Return [x, y] of the center of cell containing provided text 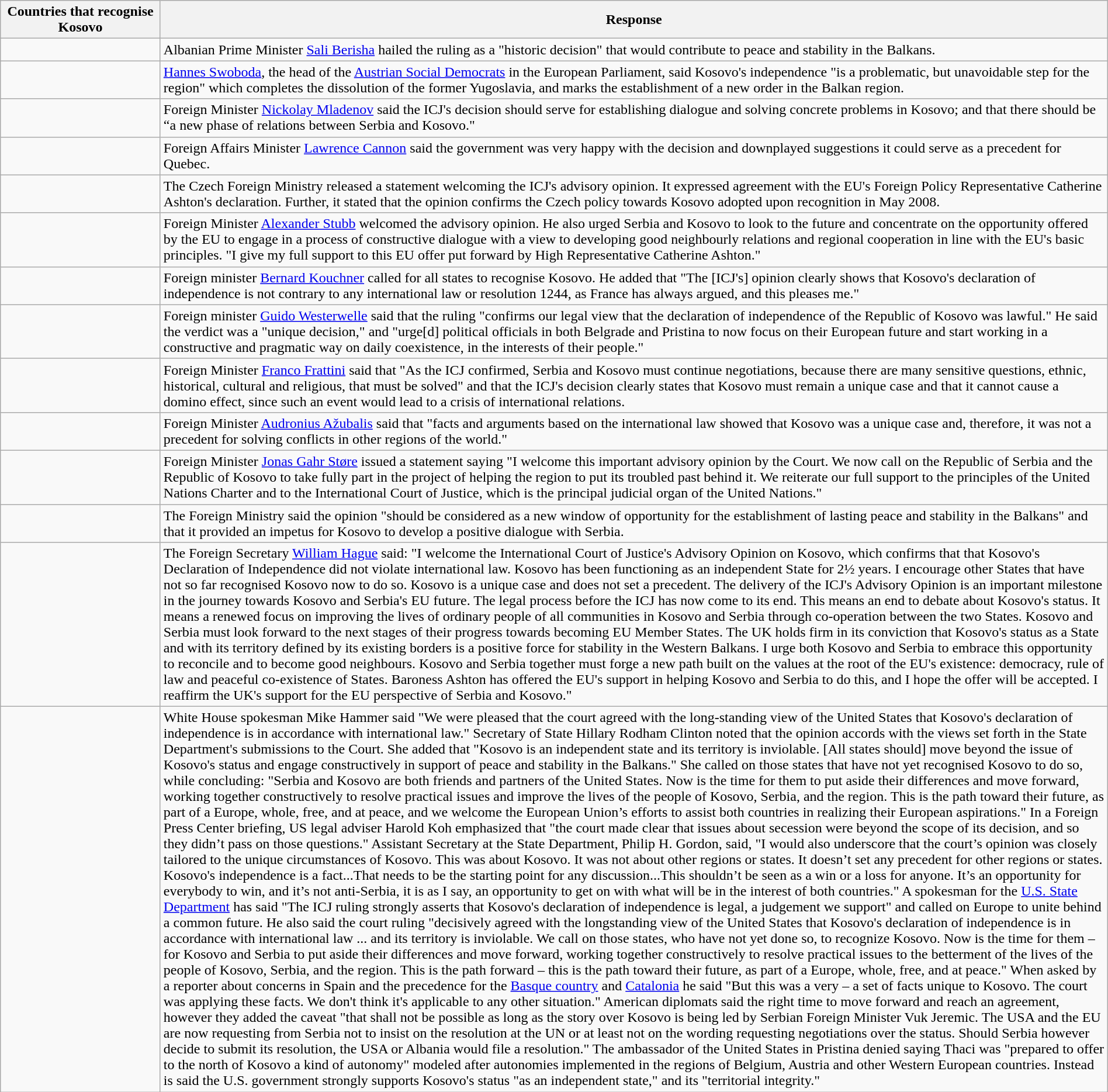
Response [633, 20]
Countries that recognise Kosovo [81, 20]
Albanian Prime Minister Sali Berisha hailed the ruling as a "historic decision" that would contribute to peace and stability in the Balkans. [633, 50]
